Pinpoint the cell where the given text exists, returning its [x, y] midpoint coordinate. 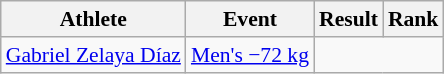
Event [250, 19]
Rank [414, 19]
Result [348, 19]
Men's −72 kg [250, 55]
Gabriel Zelaya Díaz [94, 55]
Athlete [94, 19]
